Identify which cell holds the provided text, then report its (x, y) central coordinate. 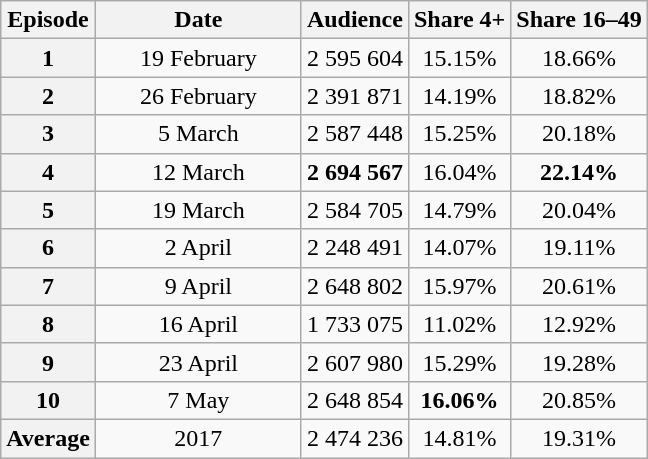
Episode (48, 20)
2 595 604 (354, 58)
12.92% (580, 324)
Share 4+ (459, 20)
14.07% (459, 248)
2 584 705 (354, 210)
11.02% (459, 324)
20.04% (580, 210)
16.04% (459, 172)
3 (48, 134)
22.14% (580, 172)
2 648 802 (354, 286)
5 March (198, 134)
12 March (198, 172)
7 (48, 286)
19.31% (580, 438)
15.15% (459, 58)
Date (198, 20)
23 April (198, 362)
18.66% (580, 58)
2 587 448 (354, 134)
2 694 567 (354, 172)
2 April (198, 248)
20.61% (580, 286)
9 April (198, 286)
15.29% (459, 362)
1 (48, 58)
6 (48, 248)
2 474 236 (354, 438)
2017 (198, 438)
14.79% (459, 210)
10 (48, 400)
19.11% (580, 248)
8 (48, 324)
20.18% (580, 134)
14.81% (459, 438)
4 (48, 172)
1 733 075 (354, 324)
15.97% (459, 286)
19 February (198, 58)
2 248 491 (354, 248)
2 607 980 (354, 362)
15.25% (459, 134)
9 (48, 362)
2 391 871 (354, 96)
20.85% (580, 400)
7 May (198, 400)
19.28% (580, 362)
2 648 854 (354, 400)
18.82% (580, 96)
Average (48, 438)
5 (48, 210)
16 April (198, 324)
26 February (198, 96)
16.06% (459, 400)
Share 16–49 (580, 20)
2 (48, 96)
19 March (198, 210)
Audience (354, 20)
14.19% (459, 96)
